Detect which cell encompasses the target text, then output its [X, Y] center coordinate. 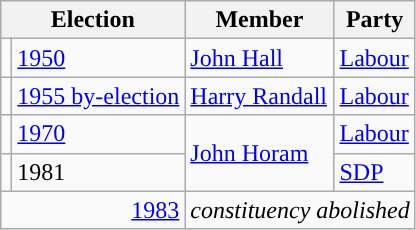
SDP [374, 172]
John Horam [260, 153]
Harry Randall [260, 96]
1970 [98, 134]
1981 [98, 172]
John Hall [260, 58]
Party [374, 20]
constituency abolished [300, 210]
Member [260, 20]
1950 [98, 58]
1983 [93, 210]
1955 by-election [98, 96]
Election [93, 20]
